Identify which cell holds the provided text, then report its (X, Y) central coordinate. 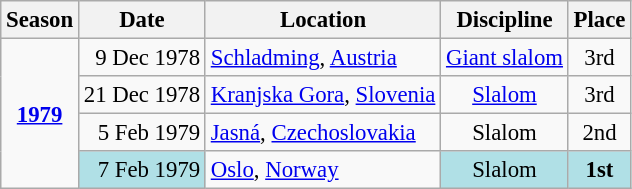
Jasná, Czechoslovakia (322, 133)
9 Dec 1978 (142, 58)
7 Feb 1979 (142, 170)
Location (322, 20)
1st (599, 170)
Date (142, 20)
Oslo, Norway (322, 170)
Place (599, 20)
21 Dec 1978 (142, 95)
1979 (40, 114)
Season (40, 20)
Schladming, Austria (322, 58)
Giant slalom (505, 58)
2nd (599, 133)
5 Feb 1979 (142, 133)
Kranjska Gora, Slovenia (322, 95)
Discipline (505, 20)
